Locate the cell with the specified text and output its [X, Y] center coordinate. 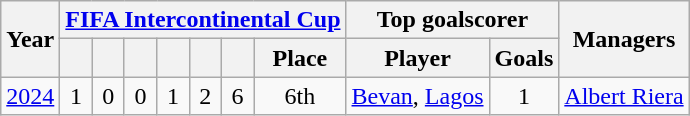
Goals [524, 58]
Year [30, 39]
Managers [624, 39]
6th [300, 96]
Bevan, Lagos [418, 96]
Top goalscorer [452, 20]
Albert Riera [624, 96]
Place [300, 58]
Player [418, 58]
FIFA Intercontinental Cup [203, 20]
6 [237, 96]
2 [205, 96]
2024 [30, 96]
